Search for the cell housing the specified text and yield its [X, Y] center coordinate. 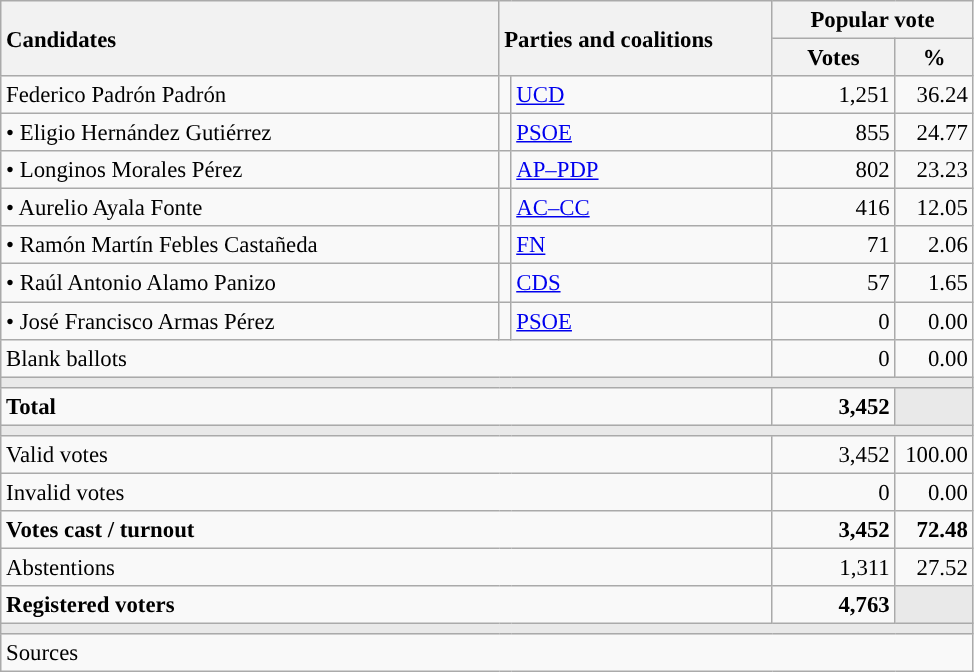
Candidates [250, 38]
1,311 [834, 567]
416 [834, 208]
Parties and coalitions [636, 38]
36.24 [934, 95]
Invalid votes [386, 492]
Valid votes [386, 455]
Votes [834, 58]
Votes cast / turnout [386, 530]
23.23 [934, 170]
CDS [642, 283]
• Raúl Antonio Alamo Panizo [250, 283]
72.48 [934, 530]
• Longinos Morales Pérez [250, 170]
12.05 [934, 208]
57 [834, 283]
• José Francisco Armas Pérez [250, 321]
FN [642, 245]
4,763 [834, 605]
Registered voters [386, 605]
27.52 [934, 567]
Sources [487, 653]
2.06 [934, 245]
71 [834, 245]
24.77 [934, 133]
Popular vote [872, 20]
• Aurelio Ayala Fonte [250, 208]
855 [834, 133]
100.00 [934, 455]
Federico Padrón Padrón [250, 95]
% [934, 58]
AP–PDP [642, 170]
Abstentions [386, 567]
802 [834, 170]
• Eligio Hernández Gutiérrez [250, 133]
UCD [642, 95]
1.65 [934, 283]
Total [386, 406]
AC–CC [642, 208]
• Ramón Martín Febles Castañeda [250, 245]
Blank ballots [386, 358]
1,251 [834, 95]
